Return the (X, Y) coordinate for the center point of the cell that contains the specified text.  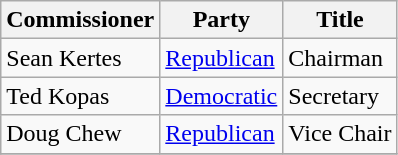
Title (340, 20)
Ted Kopas (80, 96)
Secretary (340, 96)
Chairman (340, 58)
Vice Chair (340, 134)
Democratic (222, 96)
Commissioner (80, 20)
Sean Kertes (80, 58)
Party (222, 20)
Doug Chew (80, 134)
